Detect which cell encompasses the target text, then output its [x, y] center coordinate. 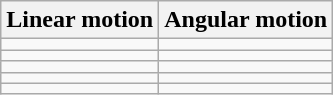
Linear motion [80, 20]
Angular motion [246, 20]
